From the cell containing the given text, extract its center point as (x, y) coordinate. 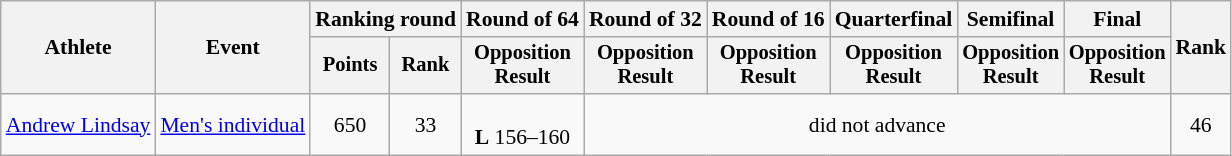
Andrew Lindsay (78, 124)
Athlete (78, 48)
Event (232, 48)
Ranking round (386, 19)
Semifinal (1010, 19)
Quarterfinal (894, 19)
Points (350, 66)
Round of 16 (768, 19)
Men's individual (232, 124)
L 156–160 (522, 124)
46 (1200, 124)
Round of 64 (522, 19)
33 (426, 124)
650 (350, 124)
did not advance (878, 124)
Final (1118, 19)
Round of 32 (646, 19)
